Provide the [x, y] coordinate of the cell's center where the given text is located.  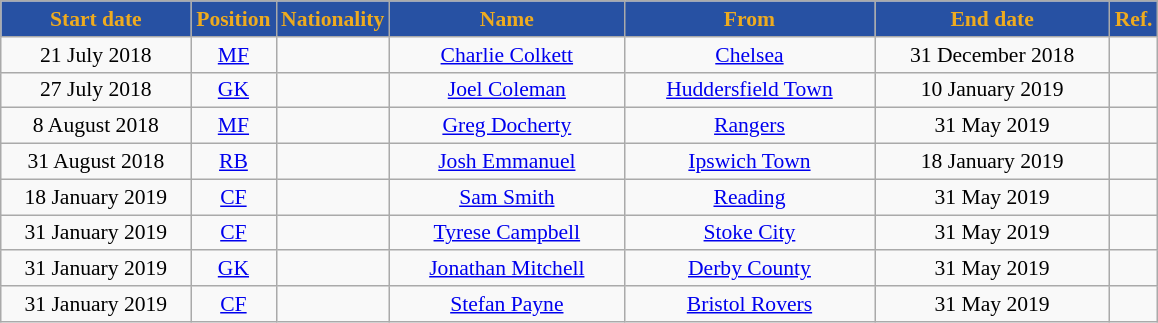
Joel Coleman [506, 90]
27 July 2018 [96, 90]
Derby County [749, 269]
Ipswich Town [749, 162]
Charlie Colkett [506, 55]
31 August 2018 [96, 162]
Rangers [749, 126]
Josh Emmanuel [506, 162]
21 July 2018 [96, 55]
10 January 2019 [992, 90]
End date [992, 19]
Chelsea [749, 55]
Sam Smith [506, 197]
Greg Docherty [506, 126]
Nationality [332, 19]
Huddersfield Town [749, 90]
Stefan Payne [506, 304]
8 August 2018 [96, 126]
Tyrese Campbell [506, 233]
Name [506, 19]
Bristol Rovers [749, 304]
Stoke City [749, 233]
Reading [749, 197]
31 December 2018 [992, 55]
Start date [96, 19]
From [749, 19]
Jonathan Mitchell [506, 269]
RB [234, 162]
Position [234, 19]
Ref. [1134, 19]
